Scan for the cell matching the given text and deliver its (x, y) coordinate at center. 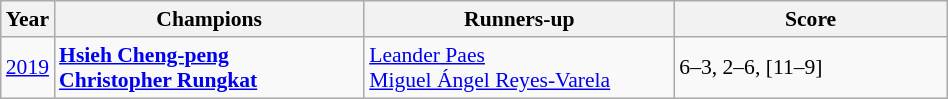
2019 (28, 68)
6–3, 2–6, [11–9] (810, 68)
Year (28, 19)
Hsieh Cheng-peng Christopher Rungkat (209, 68)
Score (810, 19)
Leander Paes Miguel Ángel Reyes-Varela (519, 68)
Champions (209, 19)
Runners-up (519, 19)
